For the text-containing cell, return its midpoint in (X, Y) coordinate format. 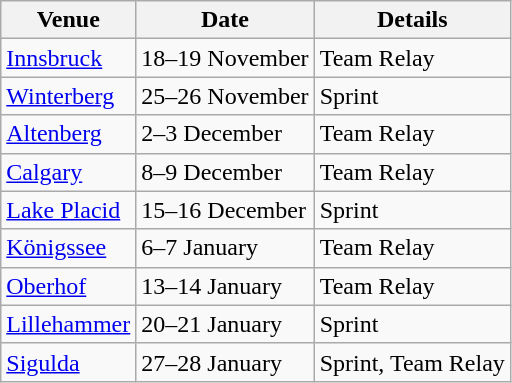
Winterberg (68, 96)
Date (225, 20)
Sigulda (68, 362)
Lillehammer (68, 324)
20–21 January (225, 324)
Altenberg (68, 134)
25–26 November (225, 96)
27–28 January (225, 362)
Oberhof (68, 286)
6–7 January (225, 248)
Lake Placid (68, 210)
8–9 December (225, 172)
2–3 December (225, 134)
Details (412, 20)
Venue (68, 20)
18–19 November (225, 58)
Sprint, Team Relay (412, 362)
Königssee (68, 248)
Innsbruck (68, 58)
15–16 December (225, 210)
Calgary (68, 172)
13–14 January (225, 286)
